From the cell containing the given text, extract its center point as (X, Y) coordinate. 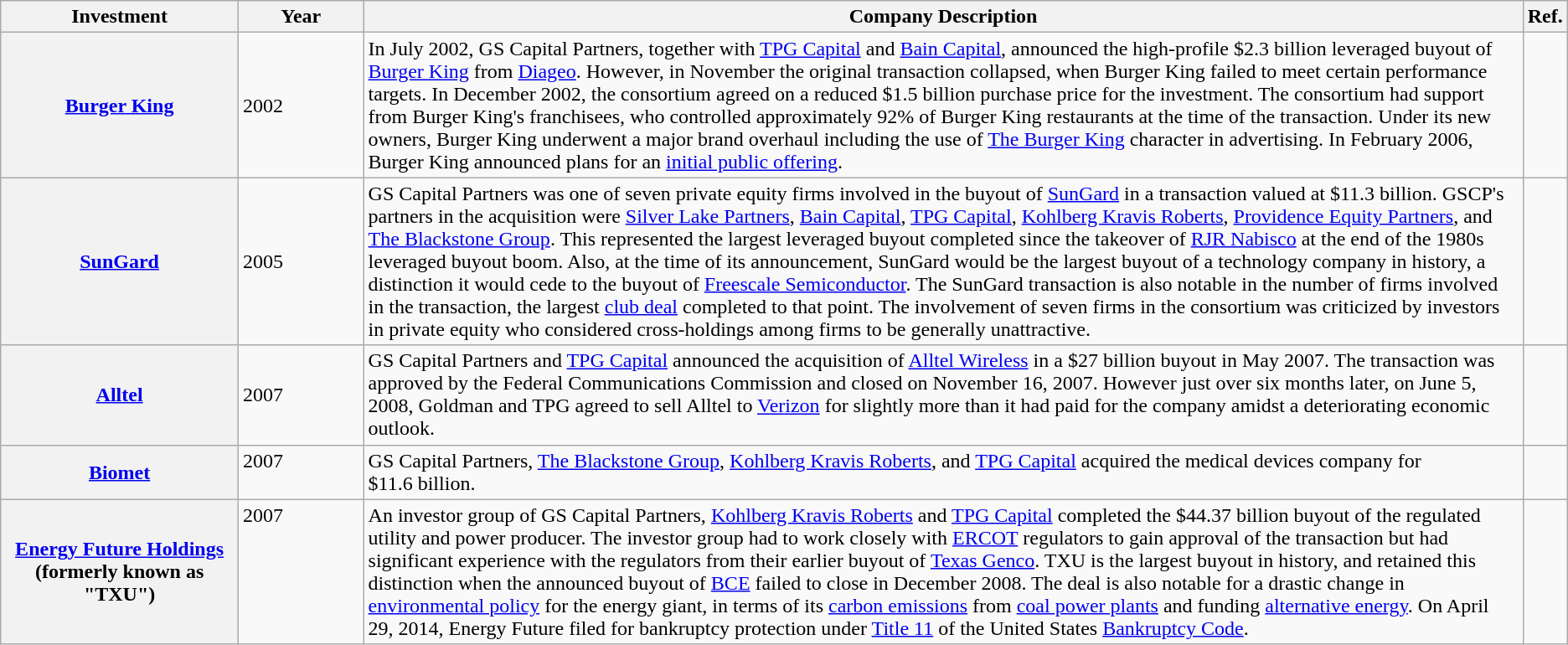
Burger King (120, 106)
Investment (120, 17)
Biomet (120, 472)
Company Description (943, 17)
SunGard (120, 261)
Year (301, 17)
Alltel (120, 395)
Energy Future Holdings (formerly known as "TXU") (120, 571)
2005 (301, 261)
Ref. (1545, 17)
2002 (301, 106)
GS Capital Partners, The Blackstone Group, Kohlberg Kravis Roberts, and TPG Capital acquired the medical devices company for $11.6 billion. (943, 472)
